Locate the cell with the specified text and output its [X, Y] center coordinate. 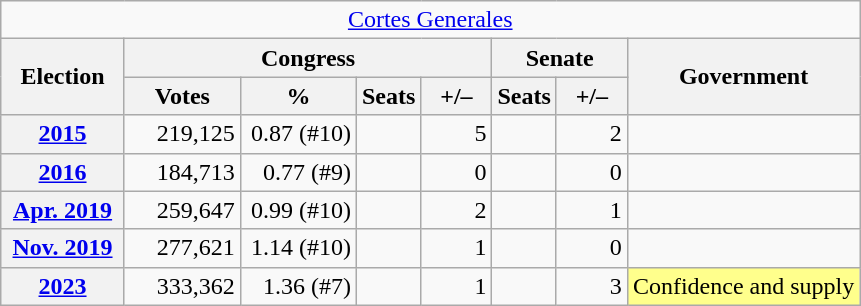
219,125 [182, 134]
2015 [63, 134]
3 [592, 286]
333,362 [182, 286]
Confidence and supply [743, 286]
Senate [560, 58]
Nov. 2019 [63, 248]
Government [743, 77]
% [298, 96]
Cortes Generales [430, 20]
277,621 [182, 248]
0.77 (#9) [298, 172]
259,647 [182, 210]
5 [456, 134]
Apr. 2019 [63, 210]
2023 [63, 286]
0.99 (#10) [298, 210]
Congress [308, 58]
1.36 (#7) [298, 286]
Votes [182, 96]
Election [63, 77]
184,713 [182, 172]
0.87 (#10) [298, 134]
1.14 (#10) [298, 248]
2016 [63, 172]
